Provide the (X, Y) coordinate of the cell's center where the given text is located.  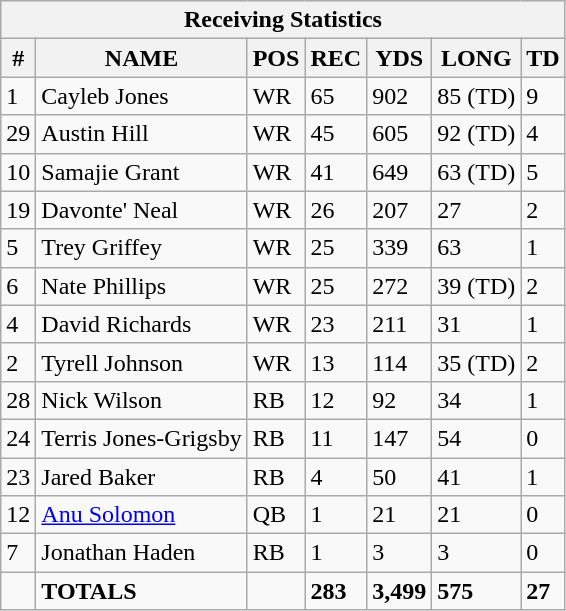
Jared Baker (142, 477)
85 (TD) (476, 96)
Jonathan Haden (142, 553)
34 (476, 400)
Austin Hill (142, 134)
207 (400, 210)
Cayleb Jones (142, 96)
31 (476, 324)
7 (18, 553)
26 (336, 210)
605 (400, 134)
TOTALS (142, 591)
9 (543, 96)
28 (18, 400)
Tyrell Johnson (142, 362)
147 (400, 438)
Nick Wilson (142, 400)
# (18, 58)
Receiving Statistics (283, 20)
David Richards (142, 324)
QB (276, 515)
Trey Griffey (142, 248)
6 (18, 286)
NAME (142, 58)
19 (18, 210)
50 (400, 477)
283 (336, 591)
902 (400, 96)
63 (476, 248)
Davonte' Neal (142, 210)
POS (276, 58)
29 (18, 134)
Anu Solomon (142, 515)
YDS (400, 58)
10 (18, 172)
11 (336, 438)
92 (400, 400)
Terris Jones-Grigsby (142, 438)
REC (336, 58)
Nate Phillips (142, 286)
272 (400, 286)
339 (400, 248)
45 (336, 134)
24 (18, 438)
Samajie Grant (142, 172)
211 (400, 324)
114 (400, 362)
92 (TD) (476, 134)
65 (336, 96)
575 (476, 591)
LONG (476, 58)
39 (TD) (476, 286)
649 (400, 172)
3,499 (400, 591)
35 (TD) (476, 362)
54 (476, 438)
63 (TD) (476, 172)
13 (336, 362)
TD (543, 58)
